From the cell containing the given text, extract its center point as (x, y) coordinate. 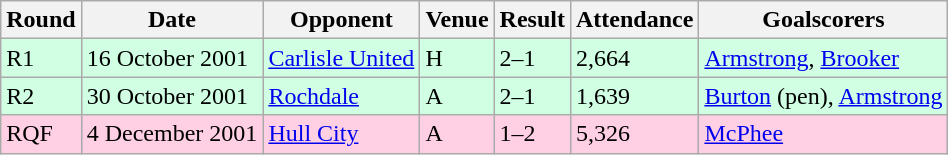
McPhee (824, 134)
Attendance (634, 20)
Armstrong, Brooker (824, 58)
RQF (41, 134)
Opponent (342, 20)
R1 (41, 58)
H (457, 58)
Carlisle United (342, 58)
1–2 (532, 134)
Venue (457, 20)
Rochdale (342, 96)
16 October 2001 (172, 58)
Burton (pen), Armstrong (824, 96)
Result (532, 20)
Round (41, 20)
Date (172, 20)
1,639 (634, 96)
Goalscorers (824, 20)
Hull City (342, 134)
4 December 2001 (172, 134)
R2 (41, 96)
30 October 2001 (172, 96)
5,326 (634, 134)
2,664 (634, 58)
